Locate the cell with the specified text and output its (x, y) center coordinate. 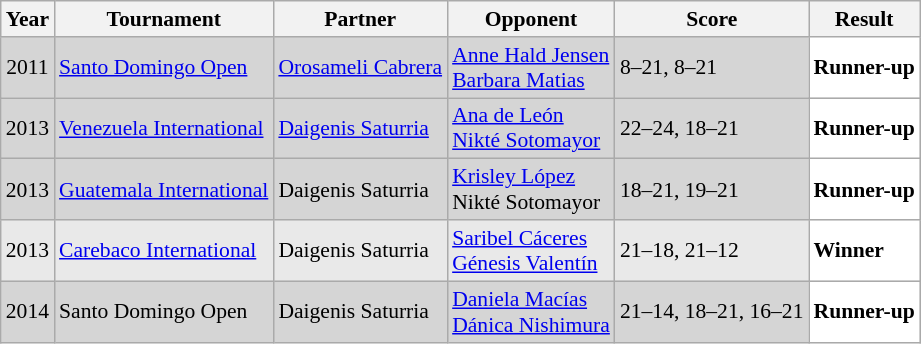
22–24, 18–21 (712, 128)
Daniela Macías Dánica Nishimura (531, 312)
2011 (28, 68)
21–18, 21–12 (712, 250)
Krisley López Nikté Sotomayor (531, 190)
18–21, 19–21 (712, 190)
Winner (864, 250)
Partner (360, 19)
Venezuela International (164, 128)
Carebaco International (164, 250)
21–14, 18–21, 16–21 (712, 312)
Anne Hald Jensen Barbara Matias (531, 68)
Saribel Cáceres Génesis Valentín (531, 250)
Score (712, 19)
8–21, 8–21 (712, 68)
2014 (28, 312)
Tournament (164, 19)
Opponent (531, 19)
Guatemala International (164, 190)
Orosameli Cabrera (360, 68)
Year (28, 19)
Result (864, 19)
Ana de León Nikté Sotomayor (531, 128)
